From the cell containing the given text, extract its center point as [X, Y] coordinate. 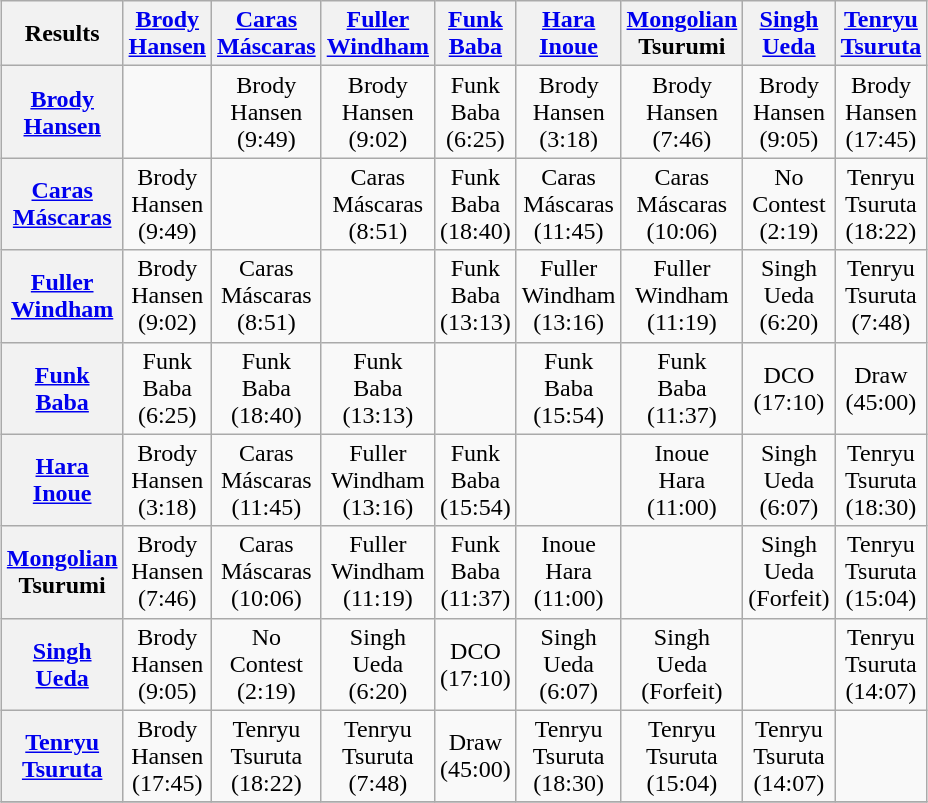
Results [62, 34]
